From the cell containing the given text, extract its center point as [x, y] coordinate. 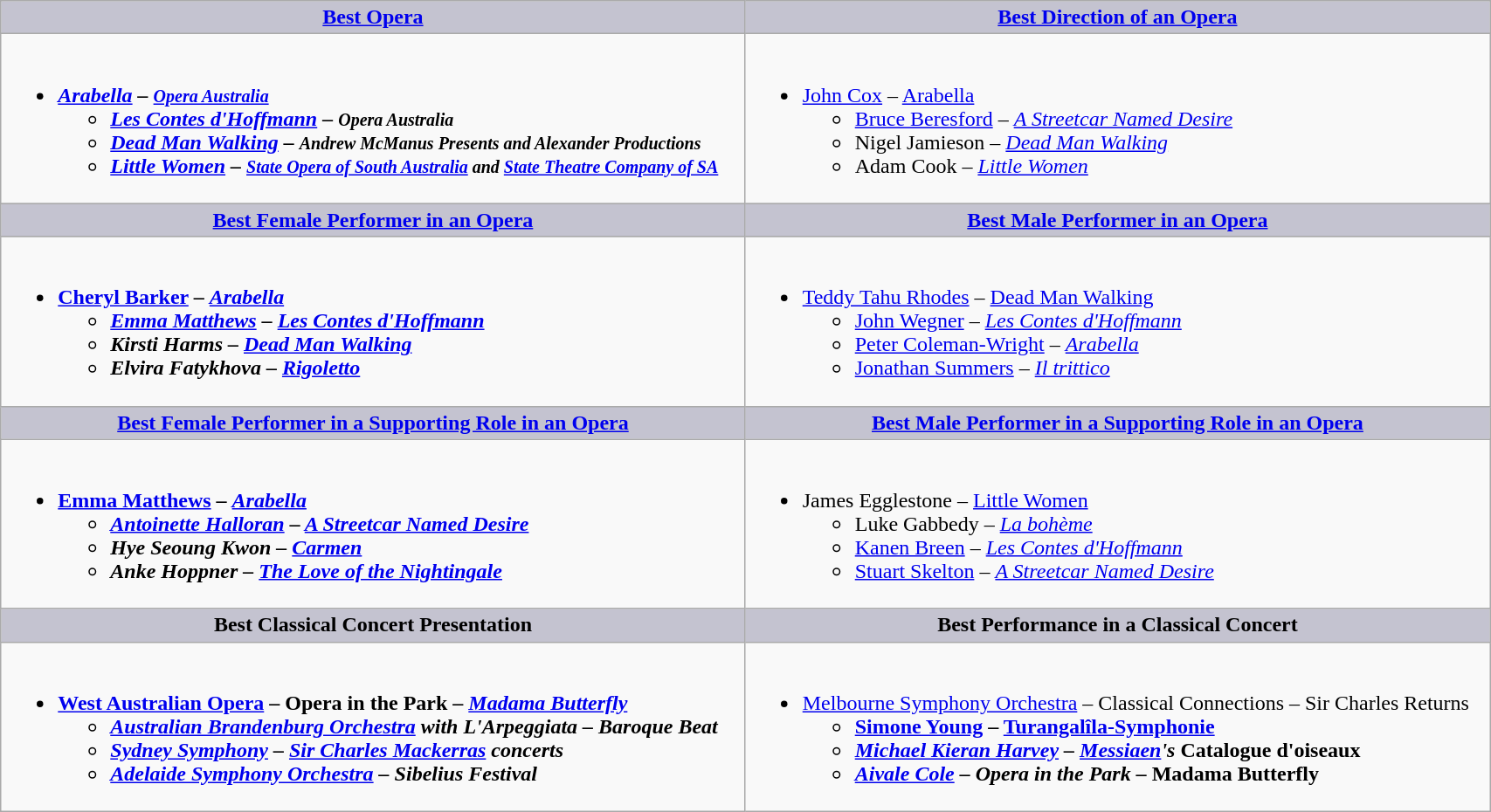
Best Performance in a Classical Concert [1117, 625]
John Cox – ArabellaBruce Beresford – A Streetcar Named DesireNigel Jamieson – Dead Man WalkingAdam Cook – Little Women [1117, 119]
Cheryl Barker – ArabellaEmma Matthews – Les Contes d'HoffmannKirsti Harms – Dead Man WalkingElvira Fatykhova – Rigoletto [373, 321]
Best Male Performer in a Supporting Role in an Opera [1117, 423]
Emma Matthews – ArabellaAntoinette Halloran – A Streetcar Named DesireHye Seoung Kwon – CarmenAnke Hoppner – The Love of the Nightingale [373, 524]
Best Opera [373, 17]
Best Female Performer in an Opera [373, 220]
Best Classical Concert Presentation [373, 625]
Best Female Performer in a Supporting Role in an Opera [373, 423]
Best Male Performer in an Opera [1117, 220]
Teddy Tahu Rhodes – Dead Man WalkingJohn Wegner – Les Contes d'HoffmannPeter Coleman-Wright – ArabellaJonathan Summers – Il trittico [1117, 321]
Best Direction of an Opera [1117, 17]
James Egglestone – Little WomenLuke Gabbedy – La bohèmeKanen Breen – Les Contes d'HoffmannStuart Skelton – A Streetcar Named Desire [1117, 524]
